Find where the given text appears and provide that cell's center as [x, y] coordinate. 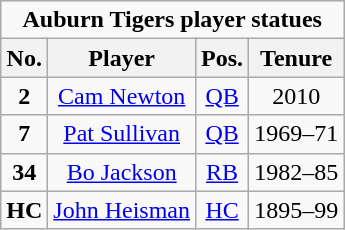
34 [24, 172]
7 [24, 134]
John Heisman [122, 210]
No. [24, 58]
Tenure [296, 58]
Cam Newton [122, 96]
RB [222, 172]
Pat Sullivan [122, 134]
2 [24, 96]
Pos. [222, 58]
Player [122, 58]
1895–99 [296, 210]
1969–71 [296, 134]
1982–85 [296, 172]
Auburn Tigers player statues [172, 20]
2010 [296, 96]
Bo Jackson [122, 172]
